Detect which cell encompasses the target text, then output its [X, Y] center coordinate. 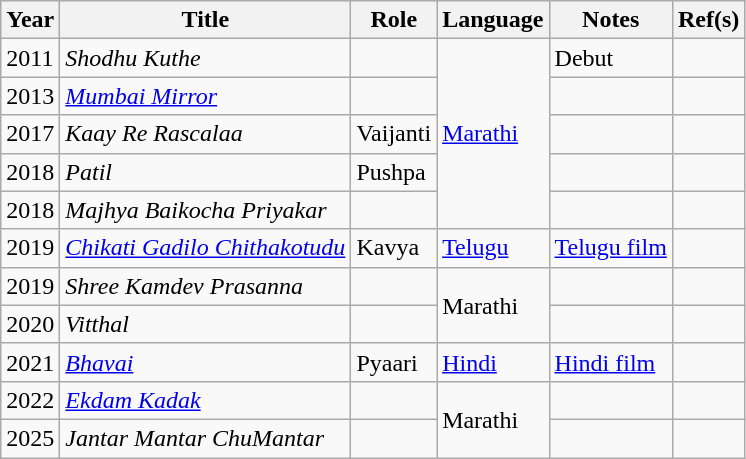
2020 [30, 324]
Hindi film [610, 362]
Shodhu Kuthe [206, 58]
2011 [30, 58]
Chikati Gadilo Chithakotudu [206, 248]
2017 [30, 134]
Language [493, 20]
Vitthal [206, 324]
Jantar Mantar ChuMantar [206, 438]
Patil [206, 172]
Telugu [493, 248]
Mumbai Mirror [206, 96]
Vaijanti [394, 134]
2022 [30, 400]
Year [30, 20]
Majhya Baikocha Priyakar [206, 210]
Hindi [493, 362]
Pushpa [394, 172]
Pyaari [394, 362]
Kavya [394, 248]
Kaay Re Rascalaa [206, 134]
Telugu film [610, 248]
2021 [30, 362]
Ref(s) [708, 20]
2025 [30, 438]
Shree Kamdev Prasanna [206, 286]
2013 [30, 96]
Role [394, 20]
Bhavai [206, 362]
Debut [610, 58]
Notes [610, 20]
Ekdam Kadak [206, 400]
Title [206, 20]
